Extract the (x, y) coordinate from the center of the cell holding the provided text.  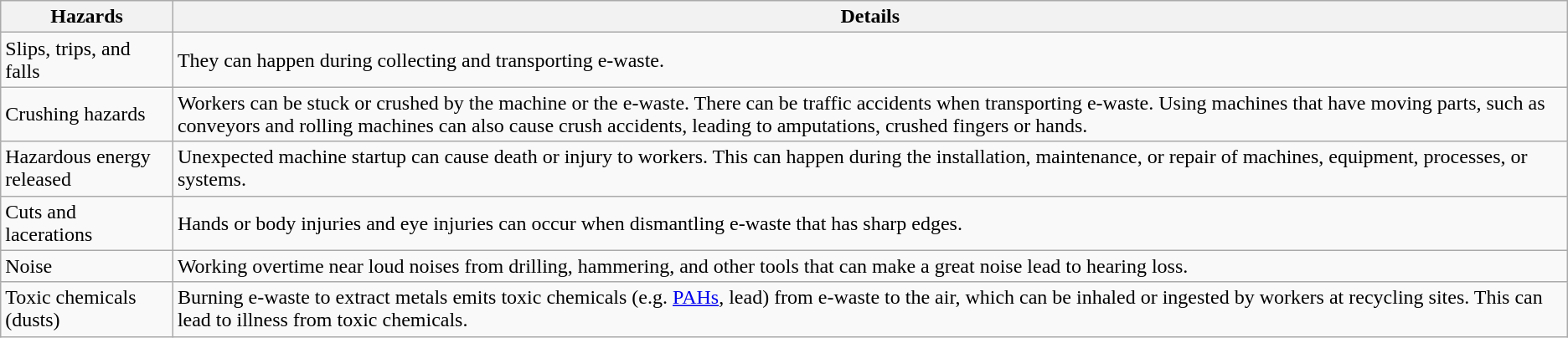
Toxic chemicals (dusts) (87, 310)
Cuts and lacerations (87, 223)
Working overtime near loud noises from drilling, hammering, and other tools that can make a great noise lead to hearing loss. (869, 266)
Noise (87, 266)
They can happen during collecting and transporting e-waste. (869, 60)
Crushing hazards (87, 114)
Details (869, 17)
Hazardous energy released (87, 169)
Slips, trips, and falls (87, 60)
Hazards (87, 17)
Hands or body injuries and eye injuries can occur when dismantling e-waste that has sharp edges. (869, 223)
